Provide the [X, Y] coordinate of the cell's center where the given text is located.  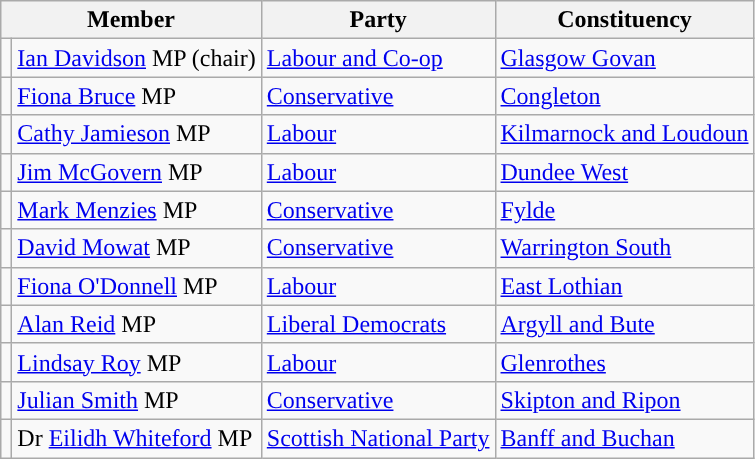
Fiona Bruce MP [136, 96]
David Mowat MP [136, 248]
East Lothian [624, 286]
Labour and Co-op [378, 58]
Alan Reid MP [136, 324]
Kilmarnock and Loudoun [624, 134]
Mark Menzies MP [136, 210]
Glasgow Govan [624, 58]
Dr Eilidh Whiteford MP [136, 438]
Skipton and Ripon [624, 400]
Fiona O'Donnell MP [136, 286]
Banff and Buchan [624, 438]
Jim McGovern MP [136, 172]
Lindsay Roy MP [136, 362]
Argyll and Bute [624, 324]
Glenrothes [624, 362]
Ian Davidson MP (chair) [136, 58]
Liberal Democrats [378, 324]
Cathy Jamieson MP [136, 134]
Warrington South [624, 248]
Julian Smith MP [136, 400]
Fylde [624, 210]
Party [378, 20]
Constituency [624, 20]
Scottish National Party [378, 438]
Member [132, 20]
Congleton [624, 96]
Dundee West [624, 172]
